From the cell containing the given text, extract its center point as (X, Y) coordinate. 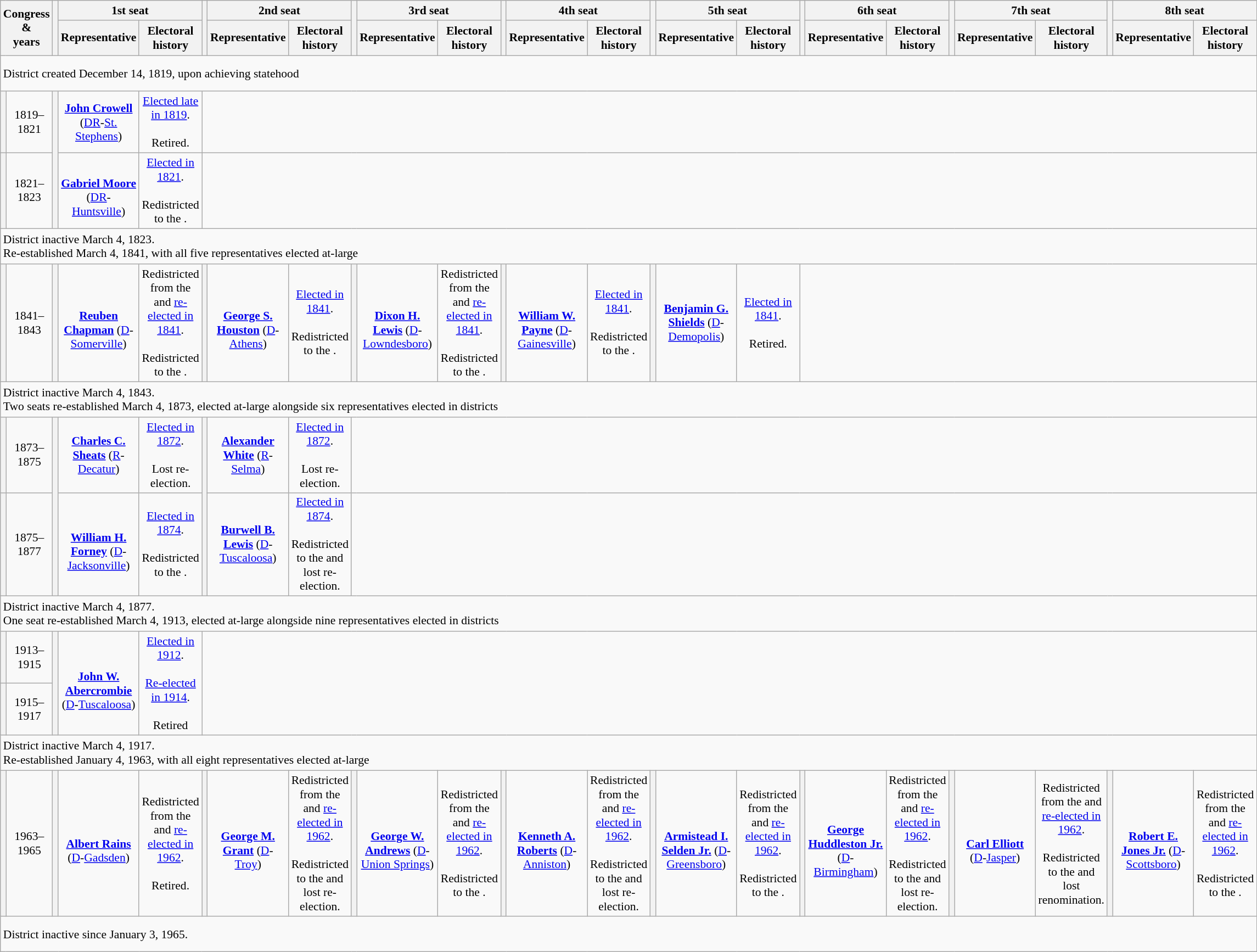
George S. Houston (D-Athens) (248, 323)
District inactive March 4, 1877.One seat re-established March 4, 1913, elected at-large alongside nine representatives elected in districts (629, 614)
William W. Payne (D-Gainesville) (547, 323)
1841–1843 (30, 323)
Charles C. Sheats (R-Decatur) (99, 455)
1915–1917 (30, 709)
5th seat (727, 10)
John Crowell (DR-St. Stephens) (99, 122)
Elected in 1874.Redistricted to the and lost re-election. (320, 545)
Burwell B. Lewis (D-Tuscaloosa) (248, 545)
2nd seat (279, 10)
1821–1823 (30, 191)
Dixon H. Lewis (D-Lowndesboro) (397, 323)
George Huddleston Jr. (D-Birmingham) (846, 843)
Elected in 1821.Redistricted to the . (170, 191)
Robert E. Jones Jr. (D-Scottsboro) (1153, 843)
Elected in 1874.Redistricted to the . (170, 545)
1963–1965 (30, 843)
District inactive March 4, 1843.Two seats re-established March 4, 1873, elected at-large alongside six representatives elected in districts (629, 400)
Congress &years (26, 28)
1st seat (130, 10)
4th seat (578, 10)
John W. Abercrombie (D-Tuscaloosa) (99, 684)
Elected in 1912.Re-elected in 1914.Retired (170, 684)
Elected in 1841.Retired. (768, 323)
1913–1915 (30, 658)
Armistead I. Selden Jr. (D-Greensboro) (696, 843)
Alexander White (R-Selma) (248, 455)
District inactive March 4, 1917.Re-established January 4, 1963, with all eight representatives elected at-large (629, 753)
1875–1877 (30, 545)
Elected late in 1819.Retired. (170, 122)
George M. Grant (D-Troy) (248, 843)
Redistricted from the and re-elected in 1962.Retired. (170, 843)
Gabriel Moore (DR-Huntsville) (99, 191)
8th seat (1185, 10)
1819–1821 (30, 122)
District created December 14, 1819, upon achieving statehood (629, 74)
Kenneth A. Roberts (D-Anniston) (547, 843)
George W. Andrews (D-Union Springs) (397, 843)
Carl Elliott (D-Jasper) (995, 843)
1873–1875 (30, 455)
District inactive since January 3, 1965. (629, 934)
Benjamin G. Shields (D-Demopolis) (696, 323)
District inactive March 4, 1823.Re-established March 4, 1841, with all five representatives elected at-large (629, 246)
7th seat (1031, 10)
Albert Rains (D-Gadsden) (99, 843)
William H. Forney (D-Jacksonville) (99, 545)
Redistricted from the and re-elected in 1962.Redistricted to the and lost renomination. (1071, 843)
3rd seat (429, 10)
6th seat (877, 10)
Reuben Chapman (D-Somerville) (99, 323)
